From the cell containing the given text, extract its center point as (X, Y) coordinate. 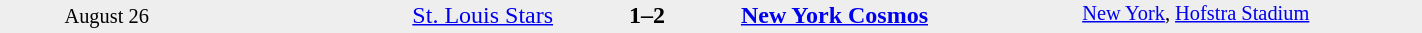
August 26 (106, 16)
New York, Hofstra Stadium (1252, 16)
St. Louis Stars (384, 15)
1–2 (648, 15)
New York Cosmos (910, 15)
